Scan for the cell matching the given text and deliver its (X, Y) coordinate at center. 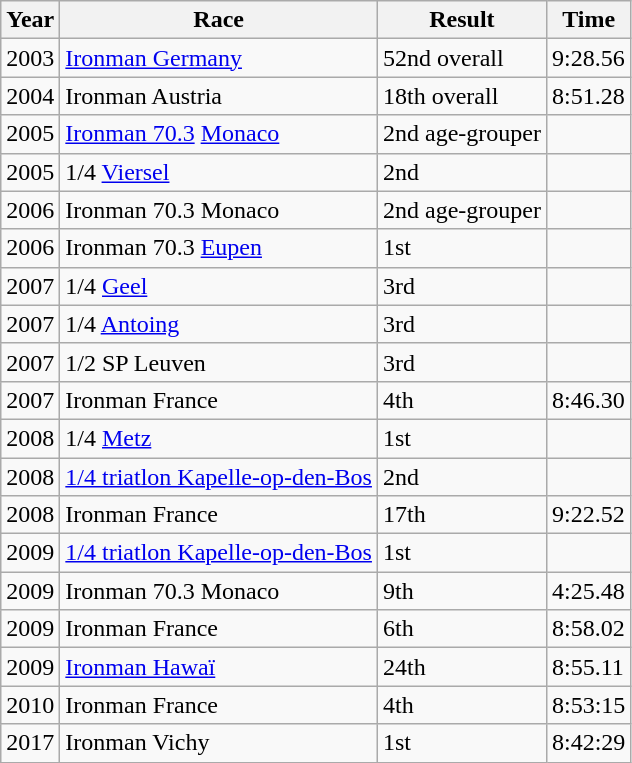
17th (462, 515)
Time (588, 20)
2017 (30, 743)
9th (462, 591)
52nd overall (462, 58)
8:42:29 (588, 743)
Ironman 70.3 Eupen (219, 248)
1/4 Viersel (219, 172)
2010 (30, 705)
18th overall (462, 96)
1/4 Metz (219, 438)
Ironman Vichy (219, 743)
Ironman Germany (219, 58)
4:25.48 (588, 591)
Result (462, 20)
Ironman Austria (219, 96)
Race (219, 20)
8:46.30 (588, 400)
8:51.28 (588, 96)
8:58.02 (588, 629)
9:28.56 (588, 58)
8:55.11 (588, 667)
1/4 Geel (219, 286)
1/4 Antoing (219, 324)
24th (462, 667)
8:53:15 (588, 705)
6th (462, 629)
9:22.52 (588, 515)
2003 (30, 58)
1/2 SP Leuven (219, 362)
Ironman Hawaï (219, 667)
2004 (30, 96)
Year (30, 20)
